Return [X, Y] of the center of cell containing provided text 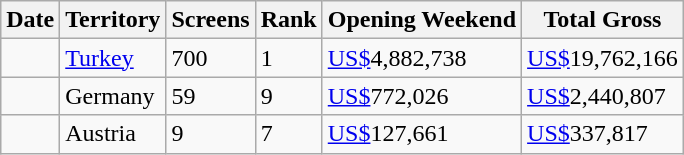
Opening Weekend [422, 20]
US$337,817 [603, 134]
Turkey [113, 58]
700 [210, 58]
Date [30, 20]
7 [288, 134]
1 [288, 58]
US$772,026 [422, 96]
Austria [113, 134]
US$19,762,166 [603, 58]
Territory [113, 20]
US$4,882,738 [422, 58]
Rank [288, 20]
Screens [210, 20]
US$127,661 [422, 134]
US$2,440,807 [603, 96]
Germany [113, 96]
Total Gross [603, 20]
59 [210, 96]
